Search for the cell housing the specified text and yield its [x, y] center coordinate. 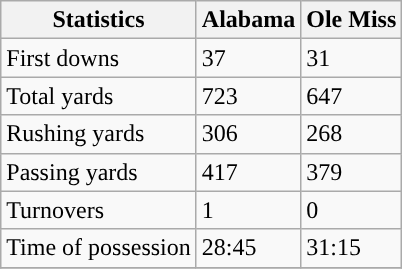
31:15 [352, 248]
Time of possession [99, 248]
37 [248, 58]
Turnovers [99, 210]
Rushing yards [99, 134]
Statistics [99, 20]
1 [248, 210]
647 [352, 96]
417 [248, 172]
Passing yards [99, 172]
306 [248, 134]
379 [352, 172]
Total yards [99, 96]
First downs [99, 58]
Ole Miss [352, 20]
268 [352, 134]
28:45 [248, 248]
0 [352, 210]
31 [352, 58]
723 [248, 96]
Alabama [248, 20]
